Output the [X, Y] coordinate of the center of the cell containing the given text.  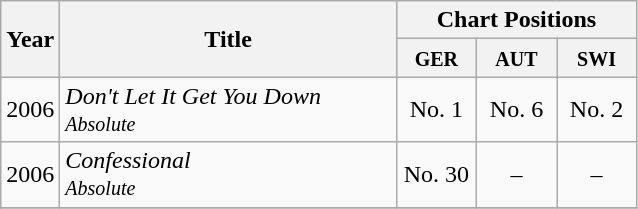
No. 30 [436, 174]
Chart Positions [516, 20]
GER [436, 58]
No. 6 [516, 110]
AUT [516, 58]
No. 2 [596, 110]
SWI [596, 58]
No. 1 [436, 110]
Don't Let It Get You Down Absolute [228, 110]
Confessional Absolute [228, 174]
Title [228, 39]
Year [30, 39]
